Return [X, Y] of the center of cell containing provided text 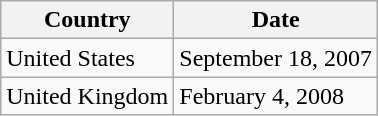
United Kingdom [88, 96]
September 18, 2007 [276, 58]
Country [88, 20]
February 4, 2008 [276, 96]
United States [88, 58]
Date [276, 20]
